Return the [x, y] coordinate for the center point of the cell that contains the specified text.  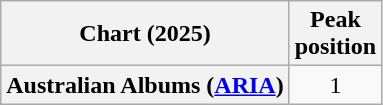
1 [335, 85]
Australian Albums (ARIA) [145, 85]
Peakposition [335, 34]
Chart (2025) [145, 34]
